Find where the given text appears and provide that cell's center as (x, y) coordinate. 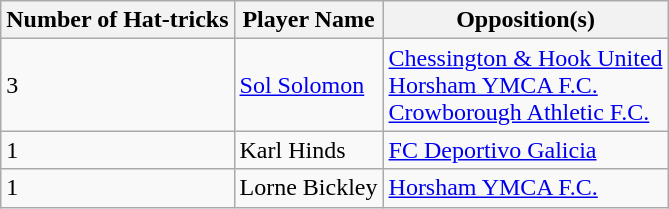
3 (118, 85)
Opposition(s) (526, 20)
Lorne Bickley (308, 188)
Horsham YMCA F.C. (526, 188)
FC Deportivo Galicia (526, 150)
Player Name (308, 20)
Number of Hat-tricks (118, 20)
Chessington & Hook UnitedHorsham YMCA F.C.Crowborough Athletic F.C. (526, 85)
Karl Hinds (308, 150)
Sol Solomon (308, 85)
